For the text-containing cell, return its midpoint in (X, Y) coordinate format. 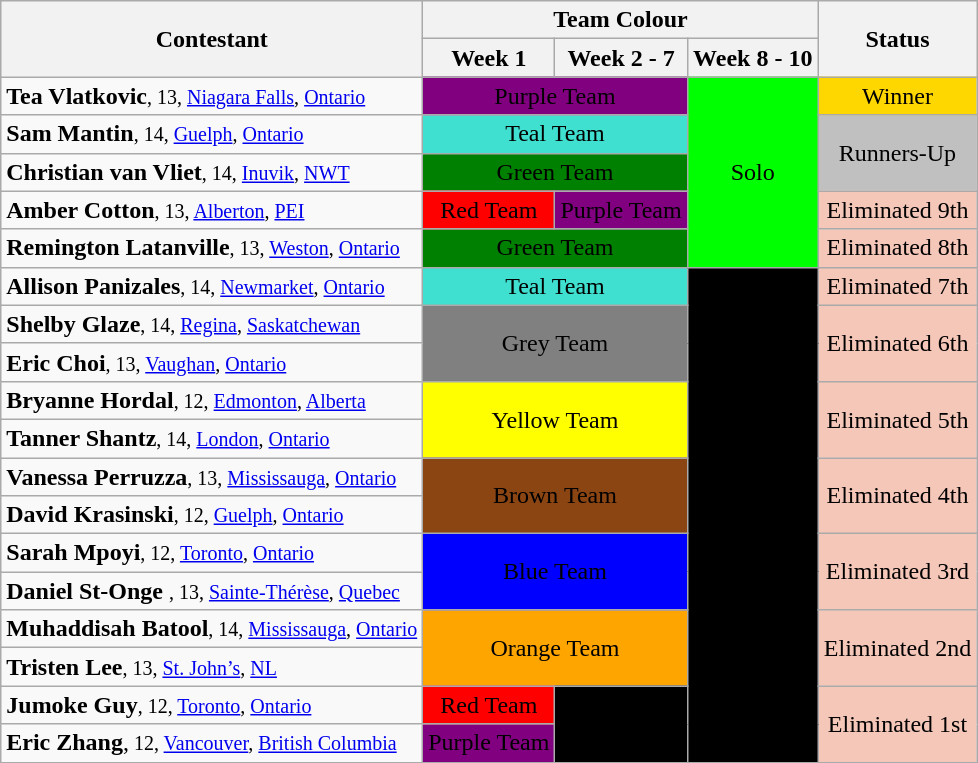
Eliminated 4th (897, 496)
Yellow Team (556, 419)
Eliminated 1st (897, 724)
Team Colour (621, 20)
David Krasinski, 12, Guelph, Ontario (212, 515)
Eric Choi, 13, Vaughan, Ontario (212, 362)
Remington Latanville, 13, Weston, Ontario (212, 248)
Solo (752, 172)
Eliminated 9th (897, 210)
Shelby Glaze, 14, Regina, Saskatchewan (212, 324)
Jumoke Guy, 12, Toronto, Ontario (212, 705)
Brown Team (556, 496)
Sarah Mpoyi, 12, Toronto, Ontario (212, 553)
Christian van Vliet, 14, Inuvik, NWT (212, 172)
Bryanne Hordal, 12, Edmonton, Alberta (212, 400)
Eliminated 6th (897, 343)
Status (897, 39)
Sam Mantin, 14, Guelph, Ontario (212, 134)
Contestant (212, 39)
Tea Vlatkovic, 13, Niagara Falls, Ontario (212, 96)
Eliminated 2nd (897, 648)
Tristen Lee, 13, St. John’s, NL (212, 667)
Eliminated 5th (897, 419)
Orange Team (556, 648)
Amber Cotton, 13, Alberton, PEI (212, 210)
Week 8 - 10 (752, 58)
Allison Panizales, 14, Newmarket, Ontario (212, 286)
Vanessa Perruzza, 13, Mississauga, Ontario (212, 477)
Week 2 - 7 (621, 58)
Eliminated 8th (897, 248)
Eric Zhang, 12, Vancouver, British Columbia (212, 743)
Week 1 (489, 58)
Blue Team (556, 572)
Tanner Shantz, 14, London, Ontario (212, 438)
Eliminated 3rd (897, 572)
Winner (897, 96)
Muhaddisah Batool, 14, Mississauga, Ontario (212, 629)
Eliminated 7th (897, 286)
Grey Team (556, 343)
Daniel St-Onge , 13, Sainte-Thérèse, Quebec (212, 591)
Runners-Up (897, 153)
